Detect which cell encompasses the target text, then output its (X, Y) center coordinate. 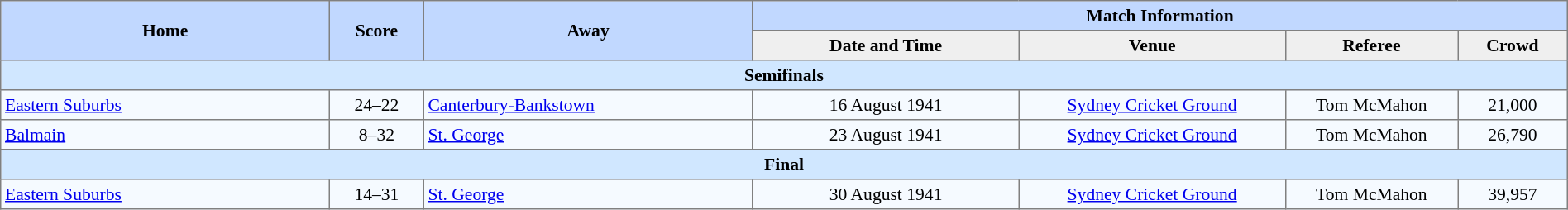
Canterbury-Bankstown (588, 105)
Score (377, 31)
14–31 (377, 194)
Final (784, 165)
Referee (1371, 45)
Away (588, 31)
Balmain (165, 135)
Match Information (1159, 16)
30 August 1941 (886, 194)
26,790 (1513, 135)
Date and Time (886, 45)
16 August 1941 (886, 105)
23 August 1941 (886, 135)
Crowd (1513, 45)
Home (165, 31)
39,957 (1513, 194)
24–22 (377, 105)
Semifinals (784, 75)
Venue (1152, 45)
8–32 (377, 135)
21,000 (1513, 105)
